Extract the [X, Y] coordinate from the center of the cell holding the provided text.  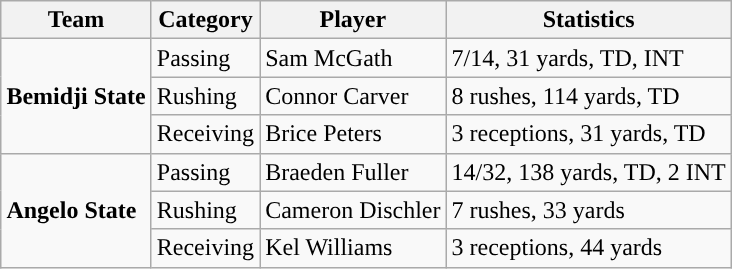
Braeden Fuller [353, 172]
Connor Carver [353, 96]
Statistics [588, 20]
Cameron Dischler [353, 210]
Kel Williams [353, 248]
Sam McGath [353, 58]
Category [205, 20]
7/14, 31 yards, TD, INT [588, 58]
Angelo State [76, 210]
14/32, 138 yards, TD, 2 INT [588, 172]
Team [76, 20]
7 rushes, 33 yards [588, 210]
Player [353, 20]
Brice Peters [353, 134]
3 receptions, 31 yards, TD [588, 134]
Bemidji State [76, 96]
8 rushes, 114 yards, TD [588, 96]
3 receptions, 44 yards [588, 248]
